Output the [x, y] coordinate of the center of the cell containing the given text.  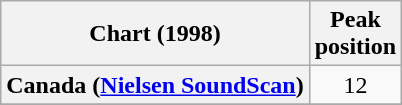
Canada (Nielsen SoundScan) [155, 85]
12 [355, 85]
Chart (1998) [155, 34]
Peakposition [355, 34]
